Provide the (x, y) coordinate of the cell's center where the given text is located.  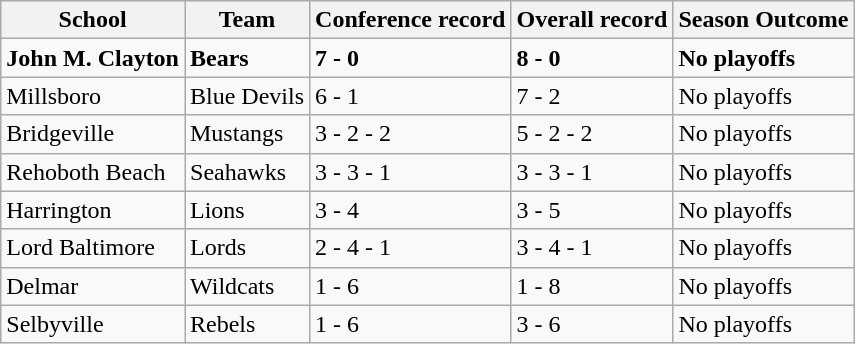
Blue Devils (246, 96)
Lord Baltimore (93, 248)
Lords (246, 248)
Wildcats (246, 286)
8 - 0 (592, 58)
Bridgeville (93, 134)
1 - 8 (592, 286)
Millsboro (93, 96)
Rehoboth Beach (93, 172)
Rebels (246, 324)
3 - 2 - 2 (410, 134)
John M. Clayton (93, 58)
Mustangs (246, 134)
Overall record (592, 20)
3 - 4 - 1 (592, 248)
3 - 4 (410, 210)
Seahawks (246, 172)
5 - 2 - 2 (592, 134)
Selbyville (93, 324)
Harrington (93, 210)
Conference record (410, 20)
6 - 1 (410, 96)
Team (246, 20)
7 - 2 (592, 96)
Season Outcome (764, 20)
3 - 5 (592, 210)
7 - 0 (410, 58)
Bears (246, 58)
Delmar (93, 286)
2 - 4 - 1 (410, 248)
School (93, 20)
Lions (246, 210)
3 - 6 (592, 324)
